From the cell containing the given text, extract its center point as (x, y) coordinate. 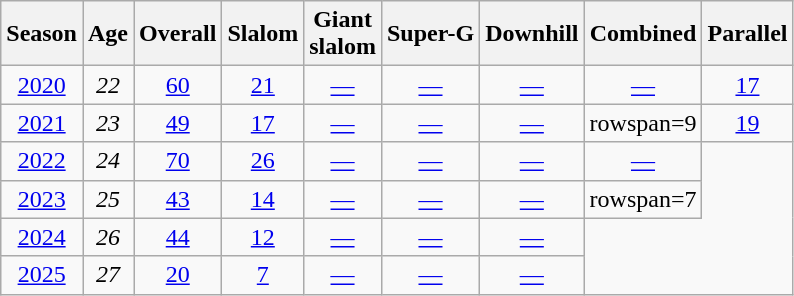
2022 (42, 161)
7 (263, 275)
2021 (42, 123)
rowspan=7 (643, 199)
rowspan=9 (643, 123)
24 (108, 161)
2023 (42, 199)
Giantslalom (343, 34)
2024 (42, 237)
14 (263, 199)
22 (108, 85)
Parallel (748, 34)
21 (263, 85)
Slalom (263, 34)
Downhill (532, 34)
19 (748, 123)
2020 (42, 85)
2025 (42, 275)
44 (178, 237)
Season (42, 34)
Age (108, 34)
12 (263, 237)
25 (108, 199)
20 (178, 275)
27 (108, 275)
Super-G (430, 34)
23 (108, 123)
60 (178, 85)
70 (178, 161)
49 (178, 123)
Combined (643, 34)
43 (178, 199)
Overall (178, 34)
